Extract the (X, Y) coordinate from the center of the cell holding the provided text.  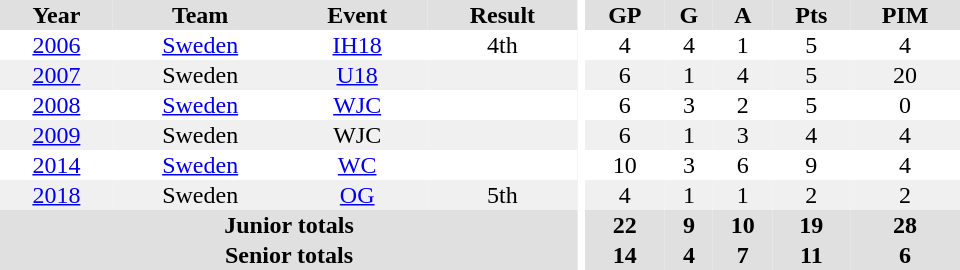
U18 (358, 75)
A (743, 15)
2014 (56, 165)
7 (743, 255)
14 (625, 255)
22 (625, 225)
2006 (56, 45)
Year (56, 15)
GP (625, 15)
28 (905, 225)
Team (200, 15)
0 (905, 105)
2009 (56, 135)
Event (358, 15)
OG (358, 195)
4th (502, 45)
2008 (56, 105)
Senior totals (289, 255)
IH18 (358, 45)
Result (502, 15)
5th (502, 195)
G (689, 15)
20 (905, 75)
2007 (56, 75)
WC (358, 165)
11 (812, 255)
PIM (905, 15)
2018 (56, 195)
19 (812, 225)
Junior totals (289, 225)
Pts (812, 15)
